Return the (X, Y) coordinate for the center point of the cell that contains the specified text.  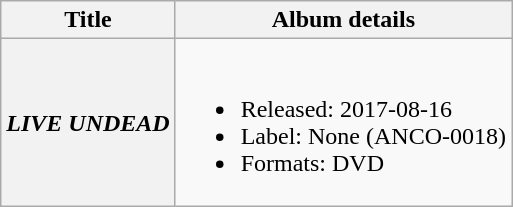
Album details (343, 20)
LIVE UNDEAD (88, 122)
Title (88, 20)
Released: 2017-08-16Label: None (ANCO-0018)Formats: DVD (343, 122)
